Provide the [x, y] coordinate of the cell's center where the given text is located.  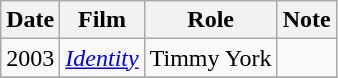
2003 [30, 58]
Role [210, 20]
Date [30, 20]
Identity [102, 58]
Note [306, 20]
Film [102, 20]
Timmy York [210, 58]
